Detect which cell encompasses the target text, then output its [X, Y] center coordinate. 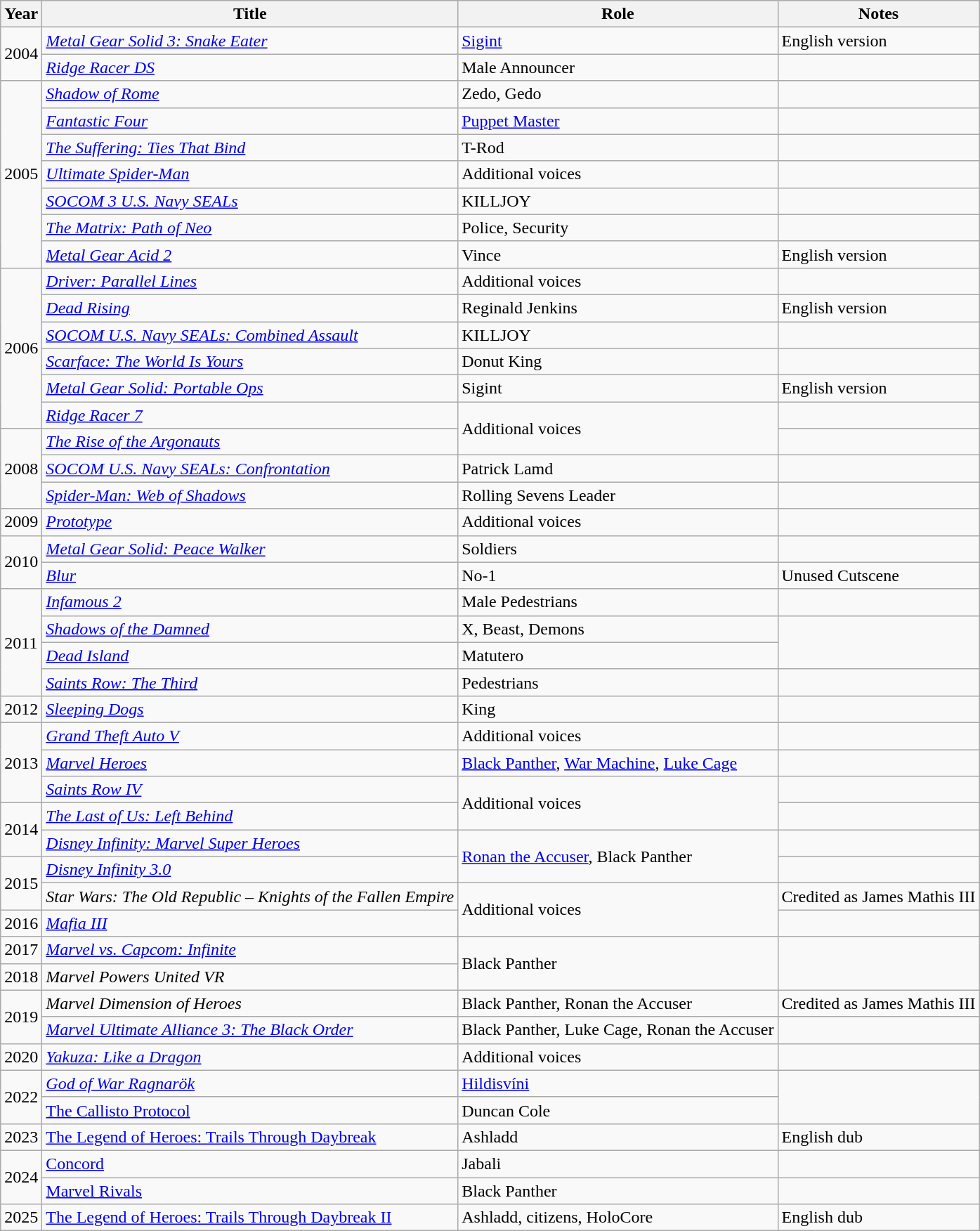
2008 [21, 469]
Ashladd, citizens, HoloCore [618, 1218]
2019 [21, 1017]
Dead Rising [250, 308]
2005 [21, 174]
Disney Infinity 3.0 [250, 870]
Donut King [618, 362]
2022 [21, 1097]
Vince [618, 254]
Zedo, Gedo [618, 94]
Rolling Sevens Leader [618, 495]
Scarface: The World Is Yours [250, 362]
Marvel Dimension of Heroes [250, 1003]
2025 [21, 1218]
Jabali [618, 1164]
Patrick Lamd [618, 469]
Male Announcer [618, 67]
Sleeping Dogs [250, 709]
2012 [21, 709]
Concord [250, 1164]
Dead Island [250, 656]
Duncan Cole [618, 1110]
Metal Gear Solid: Peace Walker [250, 549]
Infamous 2 [250, 602]
God of War Ragnarök [250, 1083]
Role [618, 14]
The Matrix: Path of Neo [250, 228]
Male Pedestrians [618, 602]
Title [250, 14]
2018 [21, 977]
Notes [878, 14]
King [618, 709]
The Suffering: Ties That Bind [250, 148]
Marvel Heroes [250, 762]
Matutero [618, 656]
Shadows of the Damned [250, 629]
Black Panther, War Machine, Luke Cage [618, 762]
Star Wars: The Old Republic – Knights of the Fallen Empire [250, 897]
Marvel Powers United VR [250, 977]
Driver: Parallel Lines [250, 281]
The Callisto Protocol [250, 1110]
Marvel Ultimate Alliance 3: The Black Order [250, 1030]
Prototype [250, 522]
2006 [21, 348]
SOCOM 3 U.S. Navy SEALs [250, 201]
Ashladd [618, 1137]
T-Rod [618, 148]
2010 [21, 562]
X, Beast, Demons [618, 629]
Saints Row IV [250, 790]
Spider-Man: Web of Shadows [250, 495]
Saints Row: The Third [250, 682]
Mafia III [250, 923]
Soldiers [618, 549]
2004 [21, 54]
The Rise of the Argonauts [250, 442]
Shadow of Rome [250, 94]
Ronan the Accuser, Black Panther [618, 857]
2023 [21, 1137]
Fantastic Four [250, 121]
Black Panther, Luke Cage, Ronan the Accuser [618, 1030]
SOCOM U.S. Navy SEALs: Combined Assault [250, 335]
Pedestrians [618, 682]
Ridge Racer 7 [250, 415]
2017 [21, 950]
Marvel vs. Capcom: Infinite [250, 950]
Unused Cutscene [878, 575]
2009 [21, 522]
2015 [21, 883]
The Last of Us: Left Behind [250, 816]
The Legend of Heroes: Trails Through Daybreak [250, 1137]
Police, Security [618, 228]
Black Panther, Ronan the Accuser [618, 1003]
2011 [21, 642]
The Legend of Heroes: Trails Through Daybreak II [250, 1218]
Reginald Jenkins [618, 308]
Yakuza: Like a Dragon [250, 1057]
2014 [21, 830]
Grand Theft Auto V [250, 736]
Hildisvíni [618, 1083]
No-1 [618, 575]
2013 [21, 762]
Marvel Rivals [250, 1191]
Ridge Racer DS [250, 67]
Blur [250, 575]
Metal Gear Solid 3: Snake Eater [250, 41]
Disney Infinity: Marvel Super Heroes [250, 843]
Puppet Master [618, 121]
Year [21, 14]
Metal Gear Solid: Portable Ops [250, 389]
2024 [21, 1177]
SOCOM U.S. Navy SEALs: Confrontation [250, 469]
2020 [21, 1057]
Ultimate Spider-Man [250, 174]
Metal Gear Acid 2 [250, 254]
2016 [21, 923]
